Extract the (x, y) coordinate from the center of the cell holding the provided text.  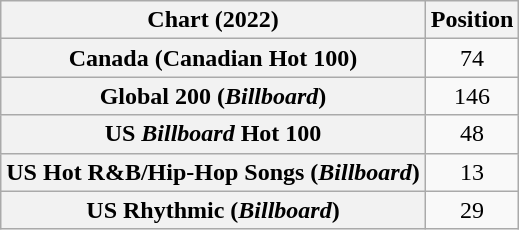
29 (472, 210)
Position (472, 20)
Canada (Canadian Hot 100) (213, 58)
Chart (2022) (213, 20)
146 (472, 96)
48 (472, 134)
13 (472, 172)
Global 200 (Billboard) (213, 96)
74 (472, 58)
US Billboard Hot 100 (213, 134)
US Rhythmic (Billboard) (213, 210)
US Hot R&B/Hip-Hop Songs (Billboard) (213, 172)
